Determine the [X, Y] coordinate at the center of the cell enclosing the given text.  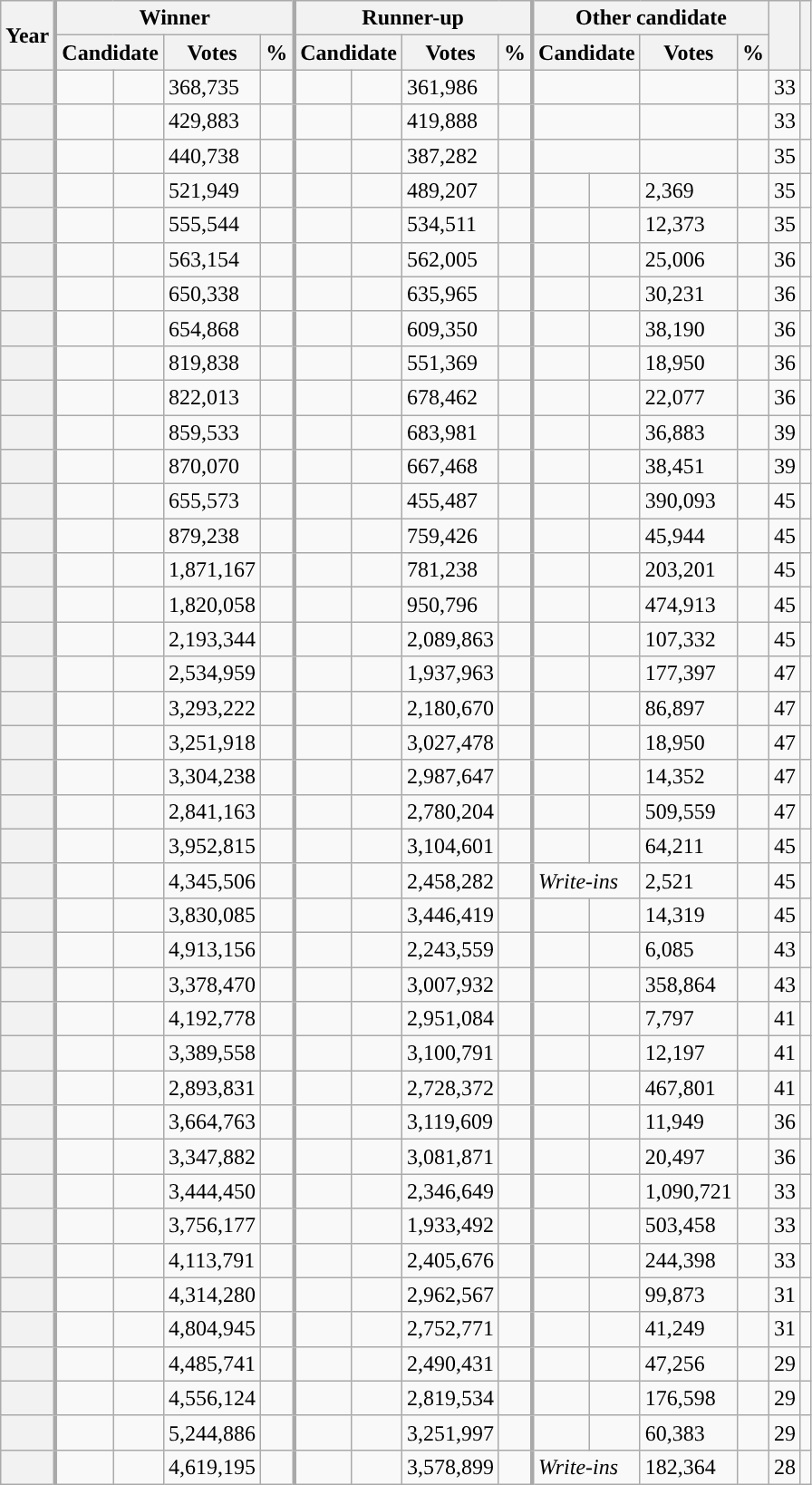
3,952,815 [212, 846]
521,949 [212, 190]
1,820,058 [212, 605]
655,573 [212, 501]
859,533 [212, 432]
819,838 [212, 363]
1,871,167 [212, 570]
4,314,280 [212, 1295]
1,090,721 [689, 1191]
2,893,831 [212, 1088]
562,005 [449, 259]
455,487 [449, 501]
4,192,778 [212, 1019]
14,352 [689, 777]
41,249 [689, 1329]
47,256 [689, 1364]
2,521 [689, 880]
4,619,195 [212, 1467]
14,319 [689, 915]
38,451 [689, 467]
2,490,431 [449, 1364]
683,981 [449, 432]
4,113,791 [212, 1260]
551,369 [449, 363]
1,933,492 [449, 1226]
3,027,478 [449, 742]
Other candidate [651, 18]
950,796 [449, 605]
678,462 [449, 397]
2,841,163 [212, 811]
3,119,609 [449, 1122]
177,397 [689, 674]
2,819,534 [449, 1398]
609,350 [449, 328]
60,383 [689, 1432]
203,201 [689, 570]
509,559 [689, 811]
Winner [174, 18]
3,104,601 [449, 846]
99,873 [689, 1295]
2,180,670 [449, 708]
182,364 [689, 1467]
474,913 [689, 605]
489,207 [449, 190]
3,251,997 [449, 1432]
3,251,918 [212, 742]
7,797 [689, 1019]
2,534,959 [212, 674]
3,347,882 [212, 1157]
387,282 [449, 156]
654,868 [212, 328]
2,780,204 [449, 811]
2,458,282 [449, 880]
86,897 [689, 708]
45,944 [689, 536]
4,485,741 [212, 1364]
4,345,506 [212, 880]
3,444,450 [212, 1191]
4,556,124 [212, 1398]
635,965 [449, 294]
390,093 [689, 501]
36,883 [689, 432]
Runner-up [413, 18]
25,006 [689, 259]
4,804,945 [212, 1329]
879,238 [212, 536]
555,544 [212, 225]
2,346,649 [449, 1191]
781,238 [449, 570]
1,937,963 [449, 674]
667,468 [449, 467]
176,598 [689, 1398]
2,405,676 [449, 1260]
4,913,156 [212, 949]
3,756,177 [212, 1226]
440,738 [212, 156]
22,077 [689, 397]
3,378,470 [212, 984]
244,398 [689, 1260]
563,154 [212, 259]
2,369 [689, 190]
870,070 [212, 467]
3,081,871 [449, 1157]
3,389,558 [212, 1053]
3,446,419 [449, 915]
503,458 [689, 1226]
2,728,372 [449, 1088]
2,243,559 [449, 949]
5,244,886 [212, 1432]
3,007,932 [449, 984]
107,332 [689, 639]
12,197 [689, 1053]
358,864 [689, 984]
20,497 [689, 1157]
6,085 [689, 949]
650,338 [212, 294]
368,735 [212, 87]
11,949 [689, 1122]
3,304,238 [212, 777]
429,883 [212, 121]
822,013 [212, 397]
2,193,344 [212, 639]
12,373 [689, 225]
3,578,899 [449, 1467]
2,962,567 [449, 1295]
2,951,084 [449, 1019]
3,830,085 [212, 915]
419,888 [449, 121]
3,293,222 [212, 708]
534,511 [449, 225]
467,801 [689, 1088]
361,986 [449, 87]
759,426 [449, 536]
30,231 [689, 294]
38,190 [689, 328]
2,752,771 [449, 1329]
64,211 [689, 846]
3,100,791 [449, 1053]
Year [29, 35]
28 [785, 1467]
3,664,763 [212, 1122]
2,089,863 [449, 639]
2,987,647 [449, 777]
